Find where the given text appears and provide that cell's center as [X, Y] coordinate. 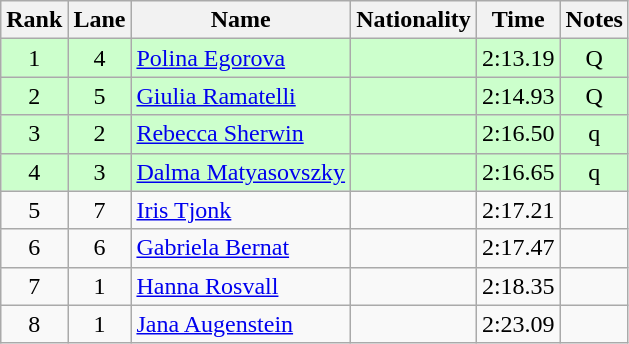
Rebecca Sherwin [241, 134]
Giulia Ramatelli [241, 96]
Notes [594, 20]
2:13.19 [518, 58]
2:18.35 [518, 286]
Rank [34, 20]
2:23.09 [518, 324]
Dalma Matyasovszky [241, 172]
2:17.21 [518, 210]
Polina Egorova [241, 58]
Nationality [414, 20]
Hanna Rosvall [241, 286]
2:16.65 [518, 172]
Name [241, 20]
Jana Augenstein [241, 324]
Iris Tjonk [241, 210]
Gabriela Bernat [241, 248]
8 [34, 324]
2:17.47 [518, 248]
2:16.50 [518, 134]
2:14.93 [518, 96]
Time [518, 20]
Lane [100, 20]
